Provide the [x, y] coordinate of the cell's center where the given text is located.  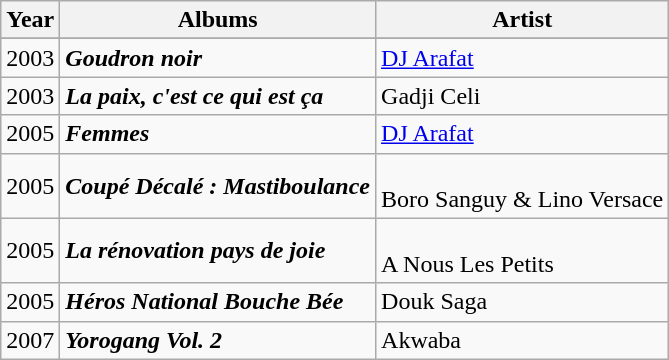
Gadji Celi [522, 96]
Goudron noir [218, 58]
Douk Saga [522, 302]
A Nous Les Petits [522, 250]
Albums [218, 20]
Boro Sanguy & Lino Versace [522, 186]
2007 [30, 340]
Héros National Bouche Bée [218, 302]
Akwaba [522, 340]
La rénovation pays de joie [218, 250]
Artist [522, 20]
Yorogang Vol. 2 [218, 340]
Femmes [218, 134]
Year [30, 20]
Coupé Décalé : Mastiboulance [218, 186]
La paix, c'est ce qui est ça [218, 96]
